Capture the cell that displays the provided text and extract its [x, y] central coordinate. 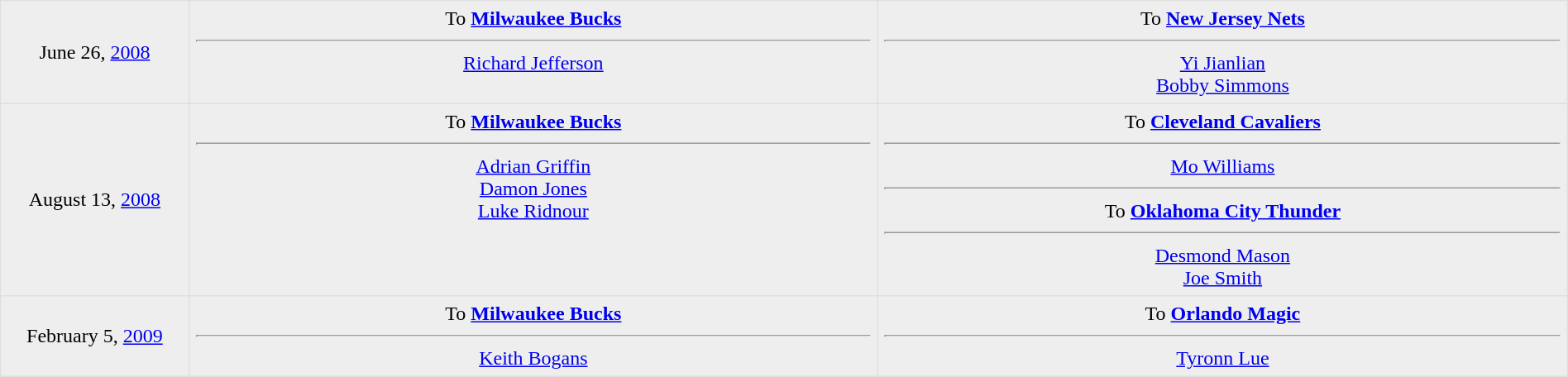
To Cleveland CavaliersMo WilliamsTo Oklahoma City ThunderDesmond MasonJoe Smith [1223, 199]
To Milwaukee BucksRichard Jefferson [533, 52]
June 26, 2008 [94, 52]
August 13, 2008 [94, 199]
To New Jersey NetsYi JianlianBobby Simmons [1223, 52]
To Milwaukee BucksKeith Bogans [533, 336]
To Milwaukee BucksAdrian GriffinDamon JonesLuke Ridnour [533, 199]
February 5, 2009 [94, 336]
To Orlando MagicTyronn Lue [1223, 336]
